Find where the given text appears and provide that cell's center as (x, y) coordinate. 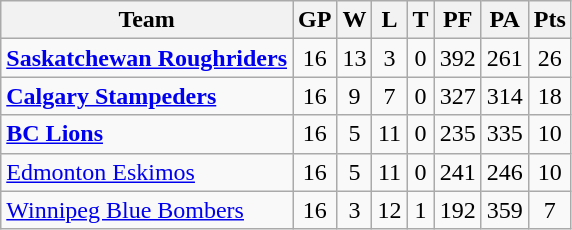
PA (504, 20)
Winnipeg Blue Bombers (147, 210)
13 (354, 58)
L (390, 20)
GP (315, 20)
392 (458, 58)
W (354, 20)
T (420, 20)
Edmonton Eskimos (147, 172)
241 (458, 172)
359 (504, 210)
192 (458, 210)
Pts (550, 20)
18 (550, 96)
Saskatchewan Roughriders (147, 58)
235 (458, 134)
Calgary Stampeders (147, 96)
Team (147, 20)
246 (504, 172)
327 (458, 96)
261 (504, 58)
PF (458, 20)
335 (504, 134)
1 (420, 210)
12 (390, 210)
BC Lions (147, 134)
314 (504, 96)
26 (550, 58)
9 (354, 96)
